Return the (x, y) coordinate for the center point of the cell that contains the specified text.  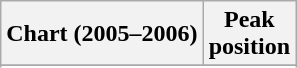
Chart (2005–2006) (102, 34)
Peakposition (249, 34)
